Identify which cell holds the provided text, then report its [x, y] central coordinate. 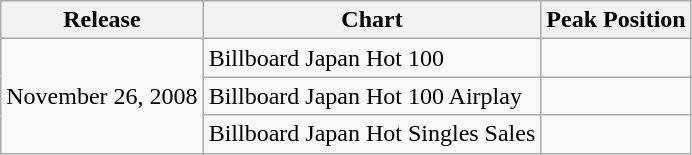
Billboard Japan Hot 100 Airplay [372, 96]
November 26, 2008 [102, 96]
Chart [372, 20]
Billboard Japan Hot 100 [372, 58]
Billboard Japan Hot Singles Sales [372, 134]
Release [102, 20]
Peak Position [616, 20]
